Capture the cell that displays the provided text and extract its (X, Y) central coordinate. 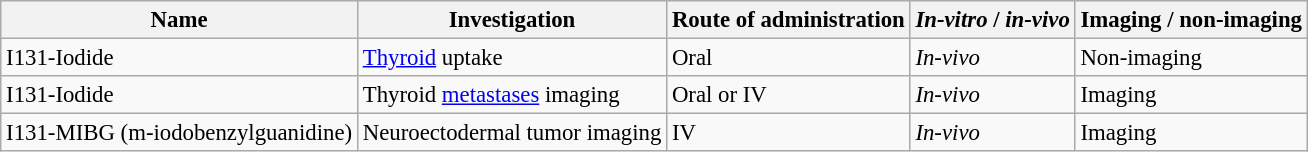
Name (180, 20)
Oral (788, 58)
Thyroid uptake (512, 58)
Route of administration (788, 20)
Oral or IV (788, 95)
Investigation (512, 20)
Neuroectodermal tumor imaging (512, 133)
In-vitro / in-vivo (992, 20)
I131-MIBG (m-iodobenzylguanidine) (180, 133)
Non-imaging (1191, 58)
Imaging / non-imaging (1191, 20)
IV (788, 133)
Thyroid metastases imaging (512, 95)
